Output the [x, y] coordinate of the center of the cell containing the given text.  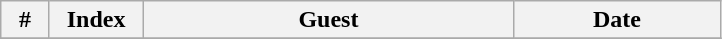
Guest [328, 20]
Date [617, 20]
Index [96, 20]
# [26, 20]
